Locate the cell with the specified text and output its [x, y] center coordinate. 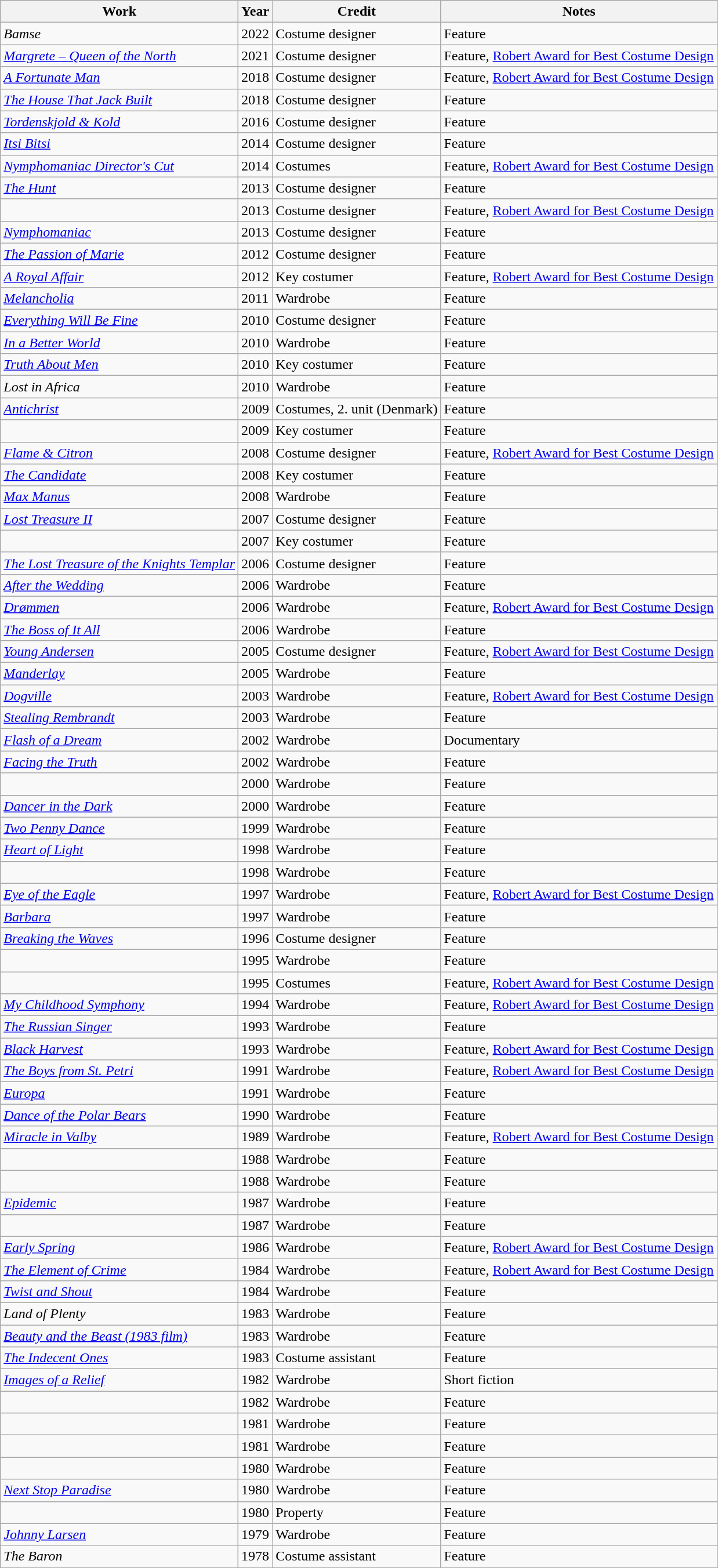
The Indecent Ones [119, 1358]
Lost Treasure II [119, 519]
Work [119, 12]
Twist and Shout [119, 1291]
The Candidate [119, 475]
The Boss of It All [119, 629]
Stealing Rembrandt [119, 718]
Documentary [579, 740]
In a Better World [119, 343]
Two Penny Dance [119, 828]
The Lost Treasure of the Knights Templar [119, 563]
Notes [579, 12]
1978 [255, 1556]
2016 [255, 122]
The Russian Singer [119, 1027]
Flash of a Dream [119, 740]
Europa [119, 1093]
Property [357, 1512]
Barbara [119, 916]
Tordenskjold & Kold [119, 122]
After the Wedding [119, 585]
My Childhood Symphony [119, 1005]
Flame & Citron [119, 453]
Dogville [119, 696]
Black Harvest [119, 1049]
Heart of Light [119, 850]
Johnny Larsen [119, 1534]
Breaking the Waves [119, 938]
Eye of the Eagle [119, 894]
Facing the Truth [119, 762]
1986 [255, 1247]
1989 [255, 1137]
1996 [255, 938]
2011 [255, 299]
Next Stop Paradise [119, 1490]
The Hunt [119, 188]
Land of Plenty [119, 1313]
The Passion of Marie [119, 254]
Credit [357, 12]
Itsi Bitsi [119, 144]
Epidemic [119, 1203]
Antichrist [119, 409]
Dancer in the Dark [119, 806]
1990 [255, 1115]
Nymphomaniac [119, 232]
1979 [255, 1534]
Images of a Relief [119, 1380]
Everything Will Be Fine [119, 321]
A Royal Affair [119, 277]
Dance of the Polar Bears [119, 1115]
Beauty and the Beast (1983 film) [119, 1335]
1994 [255, 1005]
2022 [255, 34]
Costumes, 2. unit (Denmark) [357, 409]
Truth About Men [119, 365]
Lost in Africa [119, 387]
Manderlay [119, 674]
Year [255, 12]
Drømmen [119, 607]
Bamse [119, 34]
The Element of Crime [119, 1269]
Max Manus [119, 497]
The Boys from St. Petri [119, 1071]
Melancholia [119, 299]
A Fortunate Man [119, 78]
The House That Jack Built [119, 100]
1999 [255, 828]
The Baron [119, 1556]
Short fiction [579, 1380]
Nymphomaniac Director's Cut [119, 166]
Margrete – Queen of the North [119, 56]
2021 [255, 56]
Young Andersen [119, 652]
Early Spring [119, 1247]
Miracle in Valby [119, 1137]
